Determine the (X, Y) coordinate at the center of the cell enclosing the given text.  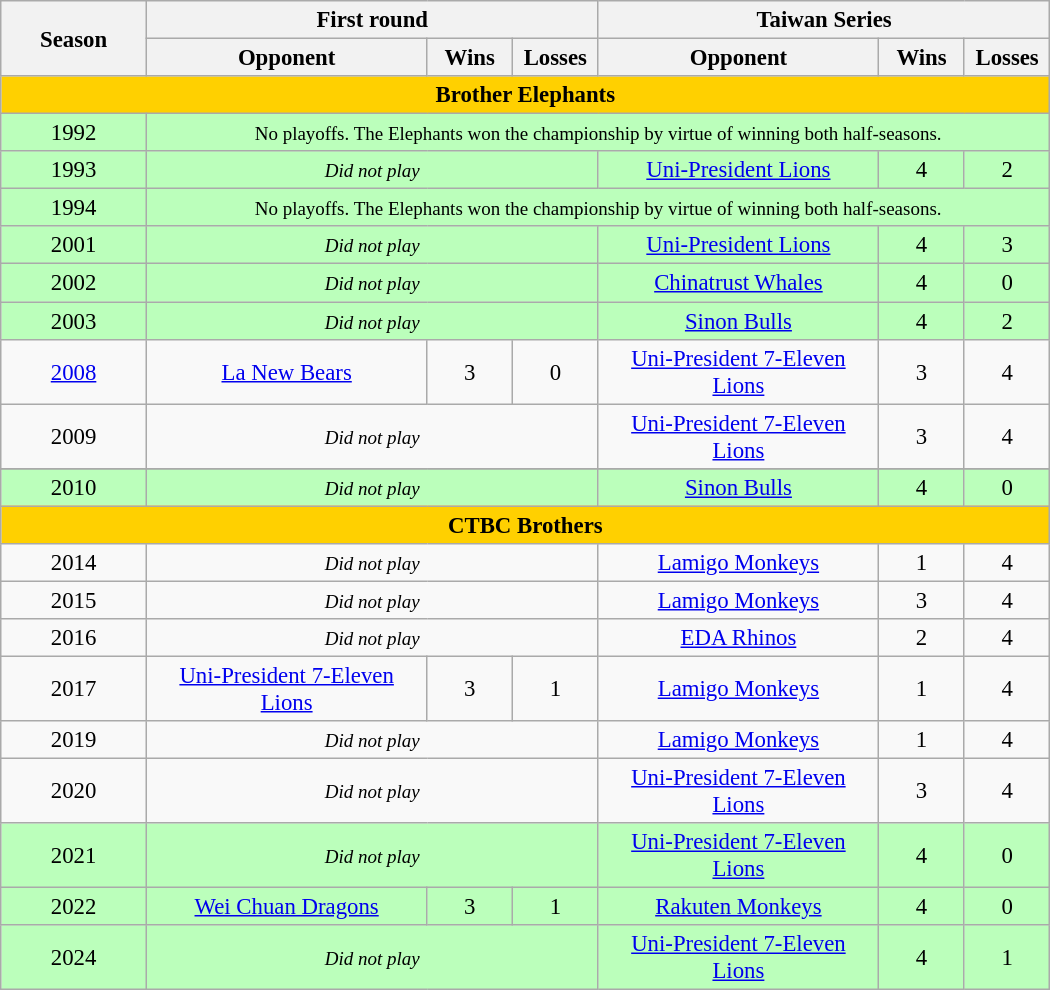
2003 (74, 321)
2019 (74, 740)
La New Bears (286, 372)
1993 (74, 170)
Season (74, 38)
1994 (74, 208)
1992 (74, 133)
2021 (74, 856)
2008 (74, 372)
2014 (74, 563)
2009 (74, 436)
Rakuten Monkeys (738, 907)
CTBC Brothers (526, 525)
Taiwan Series (824, 20)
2022 (74, 907)
Brother Elephants (526, 95)
2001 (74, 245)
2020 (74, 792)
2016 (74, 638)
EDA Rhinos (738, 638)
2002 (74, 283)
2017 (74, 688)
2024 (74, 958)
First round (372, 20)
2010 (74, 487)
2015 (74, 600)
Chinatrust Whales (738, 283)
Wei Chuan Dragons (286, 907)
